Detect which cell encompasses the target text, then output its [X, Y] center coordinate. 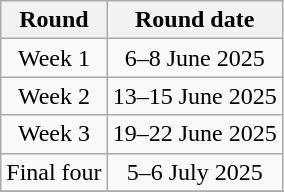
Round date [194, 20]
Round [54, 20]
13–15 June 2025 [194, 96]
5–6 July 2025 [194, 172]
19–22 June 2025 [194, 134]
Week 2 [54, 96]
Week 3 [54, 134]
Week 1 [54, 58]
Final four [54, 172]
6–8 June 2025 [194, 58]
